Pinpoint the cell where the given text exists, returning its [x, y] midpoint coordinate. 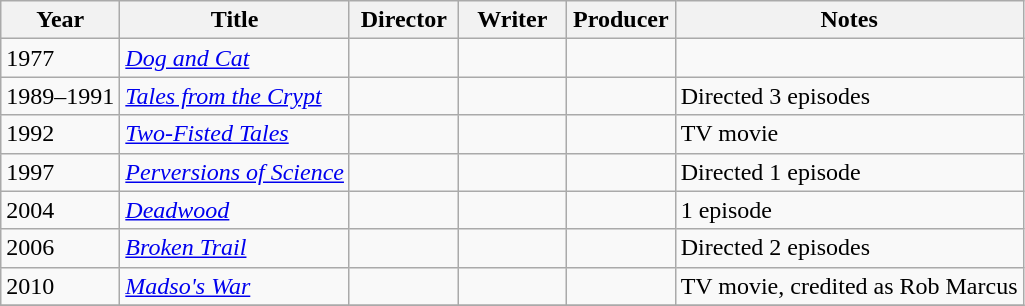
1989–1991 [60, 96]
1992 [60, 134]
Tales from the Crypt [235, 96]
2004 [60, 210]
Title [235, 20]
Two-Fisted Tales [235, 134]
Directed 2 episodes [849, 248]
Deadwood [235, 210]
2010 [60, 286]
TV movie [849, 134]
2006 [60, 248]
1977 [60, 58]
1997 [60, 172]
Madso's War [235, 286]
Directed 3 episodes [849, 96]
Directed 1 episode [849, 172]
TV movie, credited as Rob Marcus [849, 286]
Writer [512, 20]
Producer [622, 20]
Broken Trail [235, 248]
Director [404, 20]
Dog and Cat [235, 58]
Notes [849, 20]
1 episode [849, 210]
Year [60, 20]
Perversions of Science [235, 172]
